Identify which cell holds the provided text, then report its [X, Y] central coordinate. 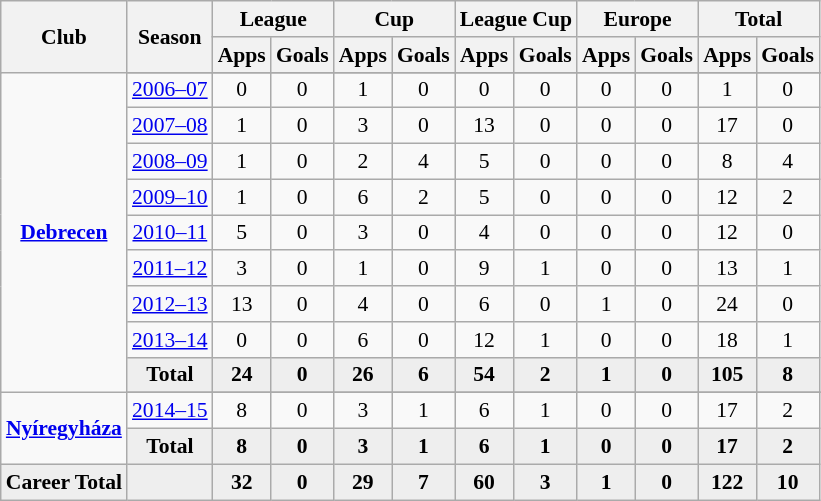
60 [484, 482]
2008–09 [170, 162]
2010–11 [170, 233]
Career Total [64, 482]
18 [727, 340]
2014–15 [170, 411]
2013–14 [170, 340]
2009–10 [170, 197]
Nyíregyháza [64, 428]
Debrecen [64, 232]
Cup [394, 19]
7 [424, 482]
2007–08 [170, 126]
2012–13 [170, 304]
29 [363, 482]
26 [363, 375]
Club [64, 36]
Europe [638, 19]
League Cup [516, 19]
105 [727, 375]
122 [727, 482]
2006–07 [170, 90]
League [274, 19]
Season [170, 36]
9 [484, 269]
32 [242, 482]
10 [788, 482]
2011–12 [170, 269]
54 [484, 375]
